Locate the cell with the specified text and output its (X, Y) center coordinate. 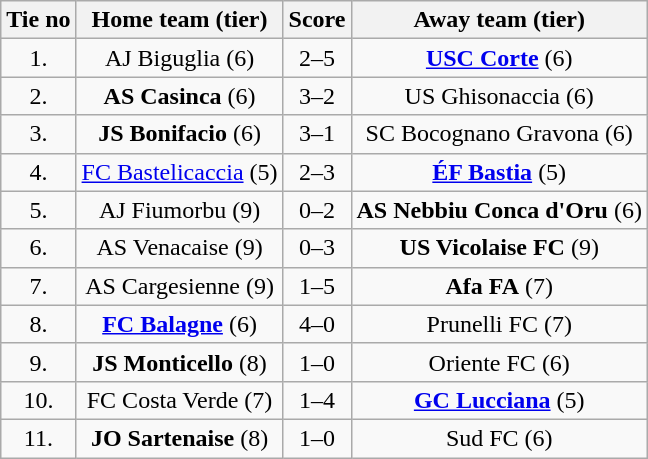
AJ Biguglia (6) (180, 58)
FC Bastelicaccia (5) (180, 172)
JO Sartenaise (8) (180, 438)
7. (38, 286)
JS Monticello (8) (180, 362)
2–3 (317, 172)
9. (38, 362)
ÉF Bastia (5) (499, 172)
AJ Fiumorbu (9) (180, 210)
0–3 (317, 248)
5. (38, 210)
AS Cargesienne (9) (180, 286)
4. (38, 172)
Home team (tier) (180, 20)
10. (38, 400)
Prunelli FC (7) (499, 324)
SC Bocognano Gravona (6) (499, 134)
0–2 (317, 210)
JS Bonifacio (6) (180, 134)
US Ghisonaccia (6) (499, 96)
Oriente FC (6) (499, 362)
FC Costa Verde (7) (180, 400)
6. (38, 248)
AS Venacaise (9) (180, 248)
8. (38, 324)
1–5 (317, 286)
3–2 (317, 96)
Score (317, 20)
Away team (tier) (499, 20)
3–1 (317, 134)
FC Balagne (6) (180, 324)
AS Nebbiu Conca d'Oru (6) (499, 210)
Afa FA (7) (499, 286)
3. (38, 134)
USC Corte (6) (499, 58)
Sud FC (6) (499, 438)
AS Casinca (6) (180, 96)
2. (38, 96)
4–0 (317, 324)
2–5 (317, 58)
1. (38, 58)
1–4 (317, 400)
11. (38, 438)
Tie no (38, 20)
US Vicolaise FC (9) (499, 248)
GC Lucciana (5) (499, 400)
